Identify which cell holds the provided text, then report its (x, y) central coordinate. 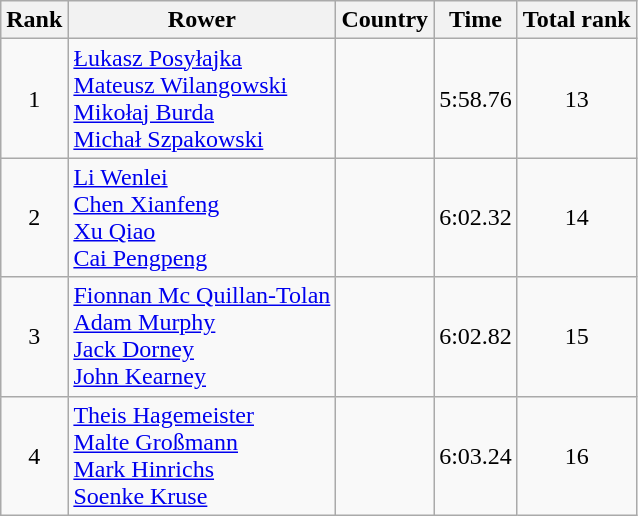
3 (34, 336)
Country (385, 20)
6:02.32 (476, 218)
4 (34, 456)
Rank (34, 20)
Total rank (576, 20)
16 (576, 456)
14 (576, 218)
15 (576, 336)
Rower (202, 20)
Time (476, 20)
6:03.24 (476, 456)
5:58.76 (476, 98)
Theis HagemeisterMalte GroßmannMark HinrichsSoenke Kruse (202, 456)
2 (34, 218)
6:02.82 (476, 336)
Li WenleiChen XianfengXu QiaoCai Pengpeng (202, 218)
13 (576, 98)
1 (34, 98)
Fionnan Mc Quillan-TolanAdam MurphyJack DorneyJohn Kearney (202, 336)
Łukasz PosyłajkaMateusz WilangowskiMikołaj BurdaMichał Szpakowski (202, 98)
